Detect which cell encompasses the target text, then output its [x, y] center coordinate. 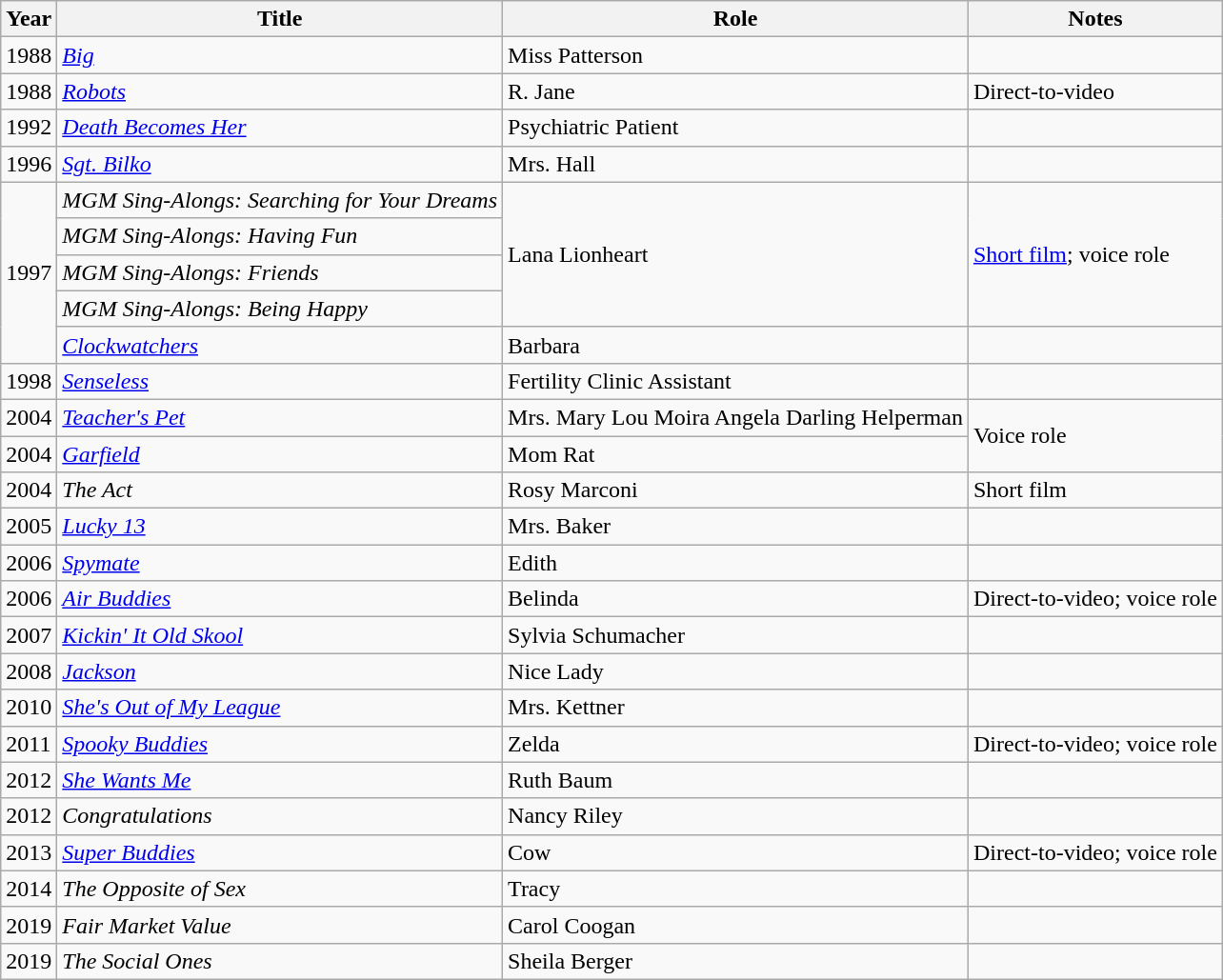
Nancy Riley [735, 816]
Robots [280, 91]
2008 [29, 671]
Garfield [280, 454]
Spymate [280, 563]
The Act [280, 490]
Jackson [280, 671]
Kickin' It Old Skool [280, 635]
Role [735, 19]
Mrs. Hall [735, 164]
Ruth Baum [735, 780]
1998 [29, 381]
The Social Ones [280, 961]
Rosy Marconi [735, 490]
2010 [29, 708]
Teacher's Pet [280, 417]
2014 [29, 889]
Clockwatchers [280, 345]
Miss Patterson [735, 55]
1996 [29, 164]
Direct-to-video [1095, 91]
Mrs. Mary Lou Moira Angela Darling Helperman [735, 417]
She's Out of My League [280, 708]
2005 [29, 527]
MGM Sing-Alongs: Being Happy [280, 309]
Psychiatric Patient [735, 128]
2011 [29, 744]
Barbara [735, 345]
Short film [1095, 490]
MGM Sing-Alongs: Having Fun [280, 236]
Edith [735, 563]
Mom Rat [735, 454]
Belinda [735, 599]
She Wants Me [280, 780]
Nice Lady [735, 671]
1992 [29, 128]
MGM Sing-Alongs: Friends [280, 272]
Notes [1095, 19]
Zelda [735, 744]
Lana Lionheart [735, 254]
Big [280, 55]
Voice role [1095, 435]
The Opposite of Sex [280, 889]
Air Buddies [280, 599]
Cow [735, 852]
Sylvia Schumacher [735, 635]
Mrs. Kettner [735, 708]
Lucky 13 [280, 527]
1997 [29, 272]
R. Jane [735, 91]
Short film; voice role [1095, 254]
Senseless [280, 381]
Year [29, 19]
Sgt. Bilko [280, 164]
Fertility Clinic Assistant [735, 381]
2007 [29, 635]
2013 [29, 852]
Carol Coogan [735, 925]
Title [280, 19]
Mrs. Baker [735, 527]
Sheila Berger [735, 961]
Fair Market Value [280, 925]
MGM Sing-Alongs: Searching for Your Dreams [280, 200]
Spooky Buddies [280, 744]
Tracy [735, 889]
Death Becomes Her [280, 128]
Super Buddies [280, 852]
Congratulations [280, 816]
